Find where the given text appears and provide that cell's center as [X, Y] coordinate. 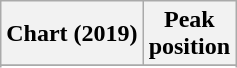
Peakposition [189, 34]
Chart (2019) [72, 34]
